Search for the cell housing the specified text and yield its [x, y] center coordinate. 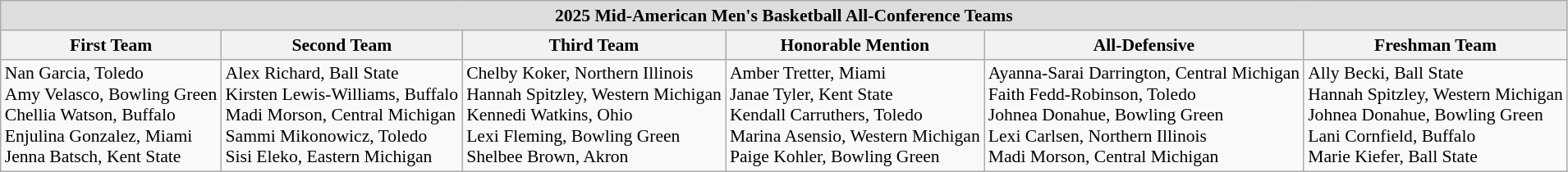
Alex Richard, Ball StateKirsten Lewis-Williams, BuffaloMadi Morson, Central MichiganSammi Mikonowicz, ToledoSisi Eleko, Eastern Michigan [342, 115]
Honorable Mention [855, 45]
Nan Garcia, ToledoAmy Velasco, Bowling GreenChellia Watson, BuffaloEnjulina Gonzalez, MiamiJenna Batsch, Kent State [112, 115]
Amber Tretter, MiamiJanae Tyler, Kent StateKendall Carruthers, ToledoMarina Asensio, Western MichiganPaige Kohler, Bowling Green [855, 115]
Ally Becki, Ball StateHannah Spitzley, Western MichiganJohnea Donahue, Bowling GreenLani Cornfield, BuffaloMarie Kiefer, Ball State [1435, 115]
2025 Mid-American Men's Basketball All-Conference Teams [784, 16]
Second Team [342, 45]
Freshman Team [1435, 45]
All-Defensive [1144, 45]
Chelby Koker, Northern IllinoisHannah Spitzley, Western MichiganKennedi Watkins, OhioLexi Fleming, Bowling GreenShelbee Brown, Akron [594, 115]
Third Team [594, 45]
First Team [112, 45]
